Pinpoint the cell where the given text exists, returning its (x, y) midpoint coordinate. 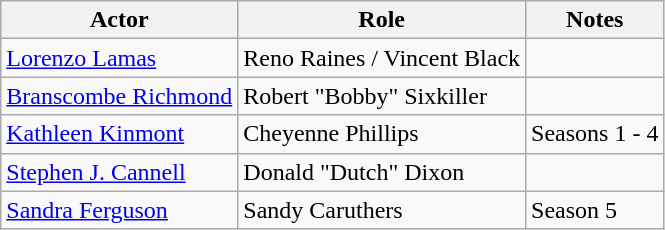
Cheyenne Phillips (382, 134)
Branscombe Richmond (120, 96)
Actor (120, 20)
Sandra Ferguson (120, 210)
Seasons 1 - 4 (595, 134)
Role (382, 20)
Notes (595, 20)
Kathleen Kinmont (120, 134)
Reno Raines / Vincent Black (382, 58)
Robert "Bobby" Sixkiller (382, 96)
Sandy Caruthers (382, 210)
Lorenzo Lamas (120, 58)
Stephen J. Cannell (120, 172)
Season 5 (595, 210)
Donald "Dutch" Dixon (382, 172)
